Output the [x, y] coordinate of the center of the cell containing the given text.  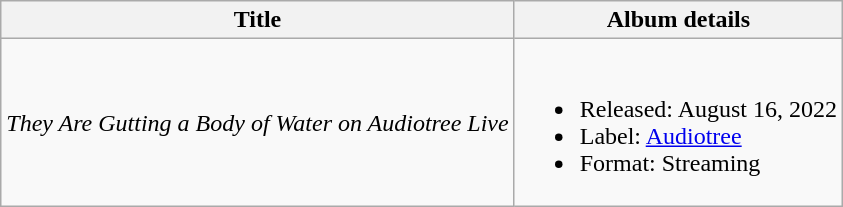
They Are Gutting a Body of Water on Audiotree Live [258, 122]
Title [258, 20]
Album details [678, 20]
Released: August 16, 2022Label: AudiotreeFormat: Streaming [678, 122]
